Search for the cell housing the specified text and yield its [x, y] center coordinate. 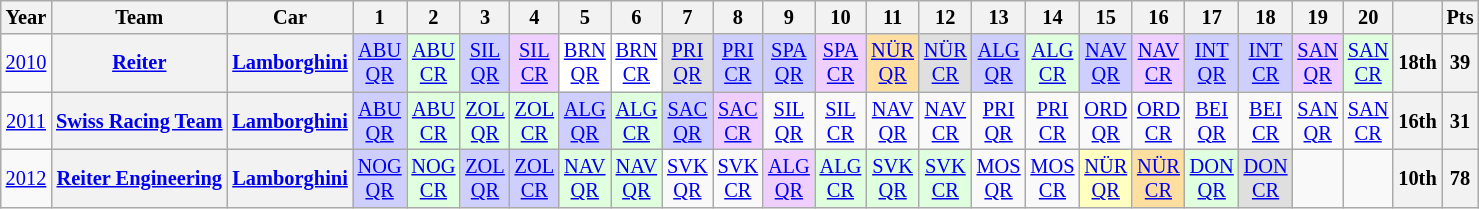
Pts [1460, 17]
DONQR [1212, 178]
3 [484, 17]
Team [139, 17]
SPAQR [789, 63]
5 [585, 17]
2012 [26, 178]
Reiter [139, 63]
BRNCR [637, 63]
13 [999, 17]
Swiss Racing Team [139, 121]
39 [1460, 63]
20 [1368, 17]
16 [1158, 17]
19 [1317, 17]
Car [290, 17]
Year [26, 17]
78 [1460, 178]
12 [946, 17]
SACCR [738, 121]
18th [1417, 63]
4 [534, 17]
INTQR [1212, 63]
10th [1417, 178]
7 [687, 17]
2 [433, 17]
1 [380, 17]
SPACR [841, 63]
2011 [26, 121]
BEICR [1266, 121]
MOSQR [999, 178]
9 [789, 17]
ORDQR [1106, 121]
NOGCR [433, 178]
16th [1417, 121]
Reiter Engineering [139, 178]
14 [1053, 17]
BEIQR [1212, 121]
ORDCR [1158, 121]
DONCR [1266, 178]
11 [892, 17]
8 [738, 17]
NOGQR [380, 178]
INTCR [1266, 63]
MOSCR [1053, 178]
2010 [26, 63]
15 [1106, 17]
SACQR [687, 121]
18 [1266, 17]
31 [1460, 121]
BRNQR [585, 63]
10 [841, 17]
17 [1212, 17]
6 [637, 17]
